Identify which cell holds the provided text, then report its (x, y) central coordinate. 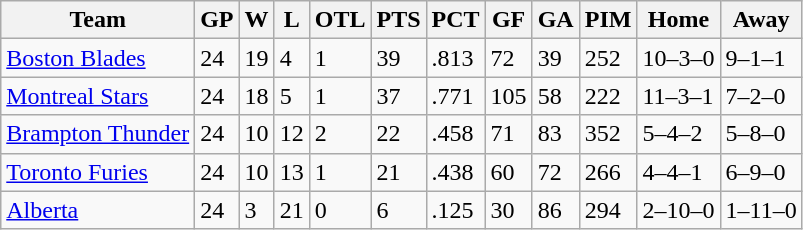
GA (556, 20)
Alberta (98, 210)
L (292, 20)
22 (398, 134)
83 (556, 134)
2–10–0 (678, 210)
Boston Blades (98, 58)
5 (292, 96)
3 (256, 210)
4 (292, 58)
4–4–1 (678, 172)
PCT (456, 20)
.458 (456, 134)
37 (398, 96)
Montreal Stars (98, 96)
252 (608, 58)
11–3–1 (678, 96)
13 (292, 172)
86 (556, 210)
10–3–0 (678, 58)
Brampton Thunder (98, 134)
2 (340, 134)
Away (761, 20)
352 (608, 134)
71 (508, 134)
1–11–0 (761, 210)
58 (556, 96)
Home (678, 20)
19 (256, 58)
PIM (608, 20)
W (256, 20)
0 (340, 210)
7–2–0 (761, 96)
Team (98, 20)
.125 (456, 210)
6–9–0 (761, 172)
18 (256, 96)
.813 (456, 58)
9–1–1 (761, 58)
294 (608, 210)
6 (398, 210)
GP (217, 20)
GF (508, 20)
OTL (340, 20)
12 (292, 134)
60 (508, 172)
.438 (456, 172)
PTS (398, 20)
5–4–2 (678, 134)
5–8–0 (761, 134)
266 (608, 172)
105 (508, 96)
.771 (456, 96)
222 (608, 96)
30 (508, 210)
Toronto Furies (98, 172)
